Search for the cell housing the specified text and yield its [x, y] center coordinate. 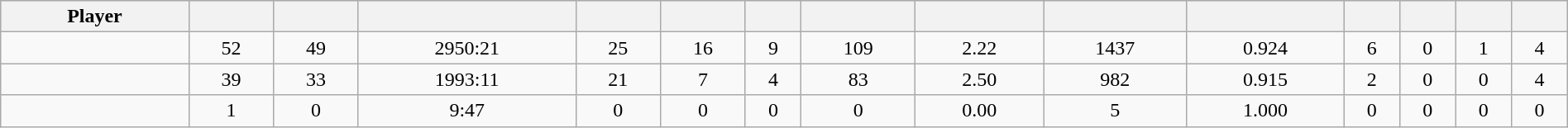
33 [316, 79]
109 [858, 48]
9 [773, 48]
21 [619, 79]
52 [232, 48]
9:47 [466, 111]
6 [1372, 48]
25 [619, 48]
2 [1372, 79]
2.22 [979, 48]
0.00 [979, 111]
Player [94, 17]
16 [703, 48]
49 [316, 48]
2950:21 [466, 48]
1.000 [1265, 111]
39 [232, 79]
1437 [1115, 48]
5 [1115, 111]
2.50 [979, 79]
0.924 [1265, 48]
0.915 [1265, 79]
1993:11 [466, 79]
982 [1115, 79]
83 [858, 79]
7 [703, 79]
